Locate the cell with the specified text and output its [x, y] center coordinate. 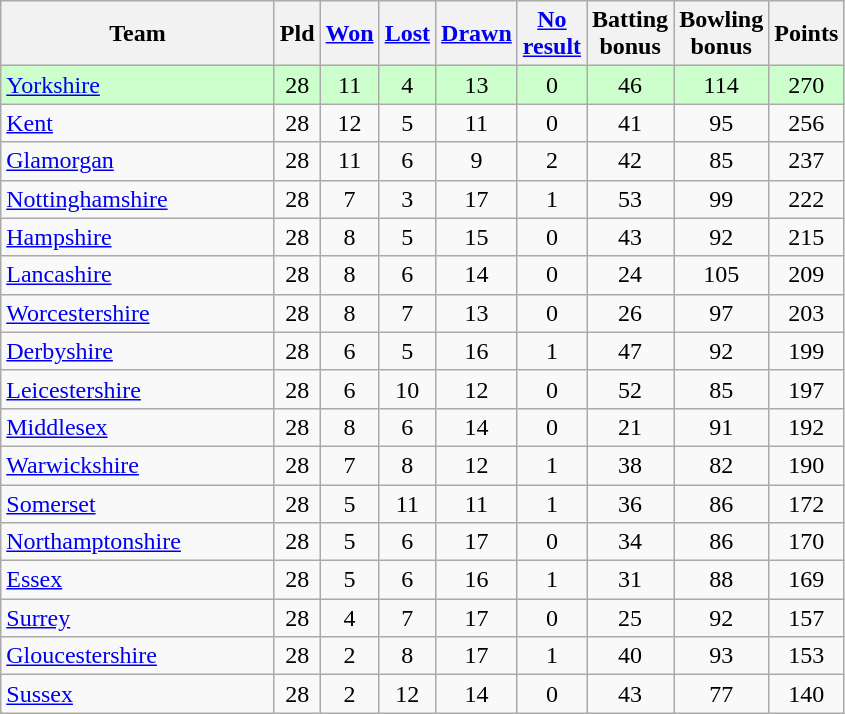
Worcestershire [138, 313]
270 [806, 85]
199 [806, 351]
25 [630, 618]
Somerset [138, 503]
34 [630, 542]
Team [138, 34]
91 [722, 427]
Warwickshire [138, 465]
222 [806, 199]
114 [722, 85]
169 [806, 580]
209 [806, 275]
31 [630, 580]
Glamorgan [138, 161]
38 [630, 465]
Sussex [138, 694]
Kent [138, 123]
40 [630, 656]
Hampshire [138, 237]
215 [806, 237]
26 [630, 313]
10 [407, 389]
192 [806, 427]
3 [407, 199]
Bowling bonus [722, 34]
Yorkshire [138, 85]
97 [722, 313]
99 [722, 199]
Points [806, 34]
21 [630, 427]
Derbyshire [138, 351]
203 [806, 313]
52 [630, 389]
42 [630, 161]
41 [630, 123]
82 [722, 465]
46 [630, 85]
95 [722, 123]
36 [630, 503]
9 [477, 161]
88 [722, 580]
Leicestershire [138, 389]
140 [806, 694]
157 [806, 618]
Gloucestershire [138, 656]
Lost [407, 34]
Won [350, 34]
105 [722, 275]
No result [552, 34]
153 [806, 656]
77 [722, 694]
Essex [138, 580]
Northamptonshire [138, 542]
Lancashire [138, 275]
53 [630, 199]
Surrey [138, 618]
237 [806, 161]
24 [630, 275]
256 [806, 123]
15 [477, 237]
Drawn [477, 34]
Pld [297, 34]
197 [806, 389]
190 [806, 465]
93 [722, 656]
Middlesex [138, 427]
172 [806, 503]
47 [630, 351]
170 [806, 542]
Batting bonus [630, 34]
Nottinghamshire [138, 199]
